Pinpoint the cell where the given text exists, returning its [x, y] midpoint coordinate. 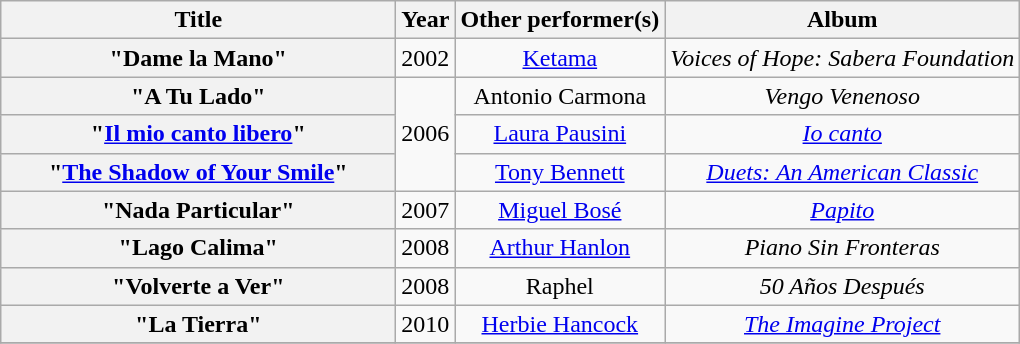
Other performer(s) [560, 20]
The Imagine Project [842, 324]
Antonio Carmona [560, 96]
50 Años Después [842, 286]
2010 [426, 324]
Io canto [842, 134]
"The Shadow of Your Smile" [198, 172]
Vengo Venenoso [842, 96]
Voices of Hope: Sabera Foundation [842, 58]
Herbie Hancock [560, 324]
Year [426, 20]
Raphel [560, 286]
"La Tierra" [198, 324]
Arthur Hanlon [560, 248]
Piano Sin Fronteras [842, 248]
Laura Pausini [560, 134]
2002 [426, 58]
"Nada Particular" [198, 210]
Album [842, 20]
Miguel Bosé [560, 210]
2006 [426, 134]
Duets: An American Classic [842, 172]
"A Tu Lado" [198, 96]
2007 [426, 210]
"Il mio canto libero" [198, 134]
Papito [842, 210]
"Lago Calima" [198, 248]
"Dame la Mano" [198, 58]
Tony Bennett [560, 172]
Title [198, 20]
"Volverte a Ver" [198, 286]
Ketama [560, 58]
